Search for the cell housing the specified text and yield its (X, Y) center coordinate. 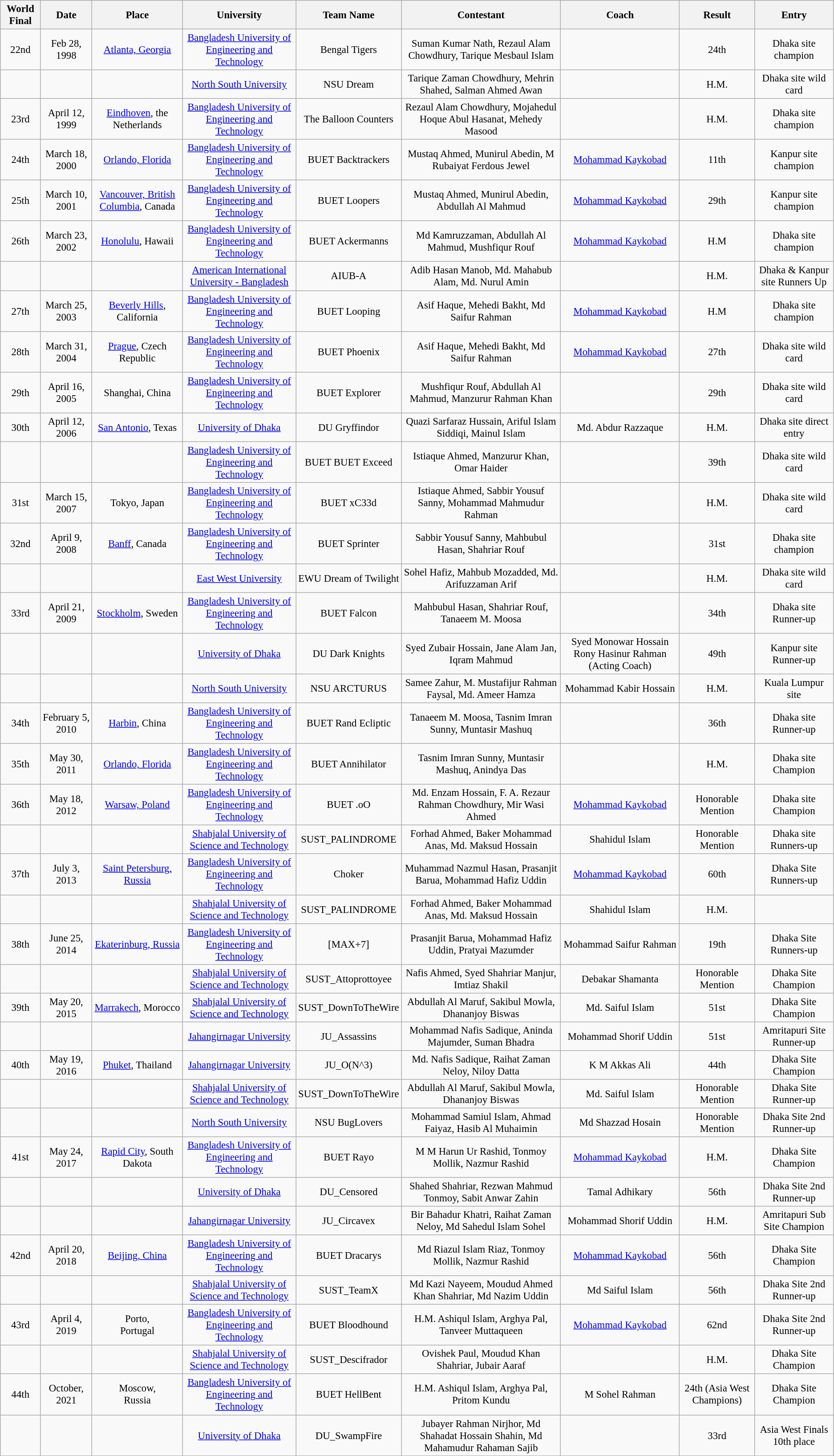
NSU BugLovers (349, 1123)
Stockholm, Sweden (138, 613)
July 3, 2013 (66, 875)
BUET Explorer (349, 393)
19th (717, 944)
Team Name (349, 15)
Vancouver, British Columbia, Canada (138, 201)
43rd (20, 1325)
62nd (717, 1325)
Mohammad Samiul Islam, Ahmad Faiyaz, Hasib Al Muhaimin (481, 1123)
41st (20, 1157)
April 4,2019 (66, 1325)
BUET Rayo (349, 1157)
35th (20, 764)
May 20, 2015 (66, 1008)
Quazi Sarfaraz Hussain, Ariful Islam Siddiqi, Mainul Islam (481, 427)
April 9, 2008 (66, 543)
K M Akkas Ali (620, 1065)
Md. Abdur Razzaque (620, 427)
NSU Dream (349, 85)
Phuket, Thailand (138, 1065)
San Antonio, Texas (138, 427)
East West University (239, 579)
Mohammad Saifur Rahman (620, 944)
May 18, 2012 (66, 805)
Md Saiful Islam (620, 1290)
World Final (20, 15)
Nafis Ahmed, Syed Shahriar Manjur, Imtiaz Shakil (481, 978)
BUET Ackermanns (349, 241)
JU_O(N^3) (349, 1065)
April 16, 2005 (66, 393)
BUET Backtrackers (349, 160)
60th (717, 875)
Honolulu, Hawaii (138, 241)
23rd (20, 119)
M Sohel Rahman (620, 1395)
32nd (20, 543)
Istiaque Ahmed, Sabbir Yousuf Sanny, Mohammad Mahmudur Rahman (481, 503)
JU_Circavex (349, 1221)
Place (138, 15)
Warsaw, Poland (138, 805)
24th (Asia West Champions) (717, 1395)
Ekaterinburg, Russia (138, 944)
April 12, 1999 (66, 119)
Prasanjit Barua, Mohammad Hafiz Uddin, Pratyai Mazumder (481, 944)
Ovishek Paul, Moudud Khan Shahriar, Jubair Aaraf (481, 1359)
March 10, 2001 (66, 201)
49th (717, 654)
BUET BUET Exceed (349, 462)
Mohammad Kabir Hossain (620, 689)
Adib Hasan Manob, Md. Mahabub Alam, Md. Nurul Amin (481, 276)
March 15, 2007 (66, 503)
June 25, 2014 (66, 944)
DU_Censored (349, 1192)
May 19, 2016 (66, 1065)
March 23, 2002 (66, 241)
BUET HellBent (349, 1395)
Beijing, China (138, 1256)
Jubayer Rahman Nirjhor, Md Shahadat Hossain Shahin, Md Mahamudur Rahaman Sajib (481, 1436)
NSU ARCTURUS (349, 689)
Dhaka Site Runner-up (794, 1094)
Md. Enzam Hossain, F. A. Rezaur Rahman Chowdhury, Mir Wasi Ahmed (481, 805)
Tasnim Imran Sunny, Muntasir Mashuq, Anindya Das (481, 764)
DU Gryffindor (349, 427)
BUET Loopers (349, 201)
April 12, 2006 (66, 427)
Feb 28, 1998 (66, 50)
Mohammad Nafis Sadique, Aninda Majumder, Suman Bhadra (481, 1036)
Dhaka site Runners-up (794, 840)
Date (66, 15)
Eindhoven, the Netherlands (138, 119)
28th (20, 352)
October,2021 (66, 1395)
April 20, 2018 (66, 1256)
May 24, 2017 (66, 1157)
Shahed Shahriar, Rezwan Mahmud Tonmoy, Sabit Anwar Zahin (481, 1192)
Beverly Hills, California (138, 311)
38th (20, 944)
American International University - Bangladesh (239, 276)
Md Kamruzzaman, Abdullah Al Mahmud, Mushfiqur Rouf (481, 241)
JU_Assassins (349, 1036)
SUST_Descifrador (349, 1359)
Mahbubul Hasan, Shahriar Rouf, Tanaeem M. Moosa (481, 613)
Porto,Portugal (138, 1325)
BUET Annihilator (349, 764)
Mustaq Ahmed, Munirul Abedin, Abdullah Al Mahmud (481, 201)
March 31, 2004 (66, 352)
Coach (620, 15)
Bengal Tigers (349, 50)
The Balloon Counters (349, 119)
Prague, Czech Republic (138, 352)
BUET Dracarys (349, 1256)
BUET Sprinter (349, 543)
March 18, 2000 (66, 160)
Moscow,Russia (138, 1395)
Banff, Canada (138, 543)
BUET xC33d (349, 503)
40th (20, 1065)
Choker (349, 875)
Bir Bahadur Khatri, Raihat Zaman Neloy, Md Sahedul Islam Sohel (481, 1221)
Tokyo, Japan (138, 503)
Saint Petersburg, Russia (138, 875)
Suman Kumar Nath, Rezaul Alam Chowdhury, Tarique Mesbaul Islam (481, 50)
Shanghai, China (138, 393)
Samee Zahur, M. Mustafijur Rahman Faysal, Md. Ameer Hamza (481, 689)
Asia West Finals 10th place (794, 1436)
Entry (794, 15)
42nd (20, 1256)
Atlanta, Georgia (138, 50)
Mushfiqur Rouf, Abdullah Al Mahmud, Manzurur Rahman Khan (481, 393)
Tamal Adhikary (620, 1192)
22nd (20, 50)
Syed Monowar Hossain Rony Hasinur Rahman (Acting Coach) (620, 654)
AIUB-A (349, 276)
May 30, 2011 (66, 764)
DU Dark Knights (349, 654)
Marrakech, Morocco (138, 1008)
Rezaul Alam Chowdhury, Mojahedul Hoque Abul Hasanat, Mehedy Masood (481, 119)
Sabbir Yousuf Sanny, Mahbubul Hasan, Shahriar Rouf (481, 543)
BUET .oO (349, 805)
Kuala Lumpur site (794, 689)
BUET Phoenix (349, 352)
Amritapuri Site Runner-up (794, 1036)
Md Shazzad Hosain (620, 1123)
DU_SwampFire (349, 1436)
SUST_Attoprottoyee (349, 978)
Contestant (481, 15)
Kanpur site Runner-up (794, 654)
Tarique Zaman Chowdhury, Mehrin Shahed, Salman Ahmed Awan (481, 85)
M M Harun Ur Rashid, Tonmoy Mollik, Nazmur Rashid (481, 1157)
Harbin, China (138, 723)
Md Kazi Nayeem, Moudud Ahmed Khan Shahriar, Md Nazim Uddin (481, 1290)
26th (20, 241)
H.M. Ashiqul Islam, Arghya Pal, Tanveer Muttaqueen (481, 1325)
11th (717, 160)
25th (20, 201)
Muhammad Nazmul Hasan, Prasanjit Barua, Mohammad Hafiz Uddin (481, 875)
February 5, 2010 (66, 723)
Amritapuri Sub Site Champion (794, 1221)
Md Riazul Islam Riaz, Tonmoy Mollik, Nazmur Rashid (481, 1256)
Md. Nafis Sadique, Raihat Zaman Neloy, Niloy Datta (481, 1065)
April 21, 2009 (66, 613)
H.M. Ashiqul Islam, Arghya Pal, Pritom Kundu (481, 1395)
University (239, 15)
BUET Bloodhound (349, 1325)
March 25, 2003 (66, 311)
Debakar Shamanta (620, 978)
37th (20, 875)
[MAX+7] (349, 944)
Dhaka & Kanpur site Runners Up (794, 276)
SUST_TeamX (349, 1290)
Dhaka site direct entry (794, 427)
EWU Dream of Twilight (349, 579)
Result (717, 15)
30th (20, 427)
BUET Looping (349, 311)
Rapid City, South Dakota (138, 1157)
Istiaque Ahmed, Manzurur Khan, Omar Haider (481, 462)
BUET Rand Ecliptic (349, 723)
BUET Falcon (349, 613)
Sohel Hafiz, Mahbub Mozadded, Md. Arifuzzaman Arif (481, 579)
Tanaeem M. Moosa, Tasnim Imran Sunny, Muntasir Mashuq (481, 723)
Mustaq Ahmed, Munirul Abedin, M Rubaiyat Ferdous Jewel (481, 160)
Syed Zubair Hossain, Jane Alam Jan, Iqram Mahmud (481, 654)
